Output the [x, y] coordinate of the center of the cell containing the given text.  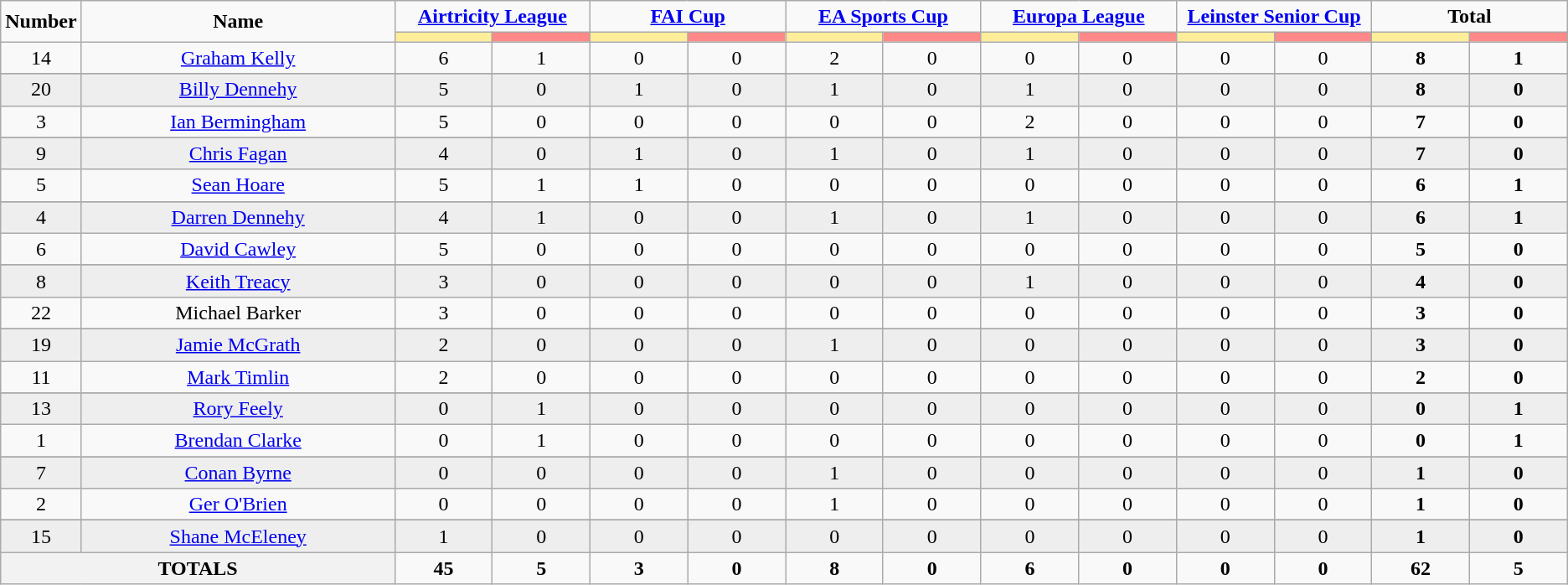
FAI Cup [689, 17]
Chris Fagan [238, 153]
Conan Byrne [238, 473]
14 [41, 58]
11 [41, 376]
Ger O'Brien [238, 505]
Billy Dennehy [238, 90]
Airtricity League [493, 17]
Jamie McGrath [238, 344]
Graham Kelly [238, 58]
20 [41, 90]
Brendan Clarke [238, 441]
9 [41, 153]
15 [41, 536]
EA Sports Cup [883, 17]
David Cawley [238, 249]
Ian Bermingham [238, 122]
Darren Dennehy [238, 217]
Michael Barker [238, 313]
Sean Hoare [238, 185]
TOTALS [198, 568]
Keith Treacy [238, 281]
62 [1421, 568]
Leinster Senior Cup [1273, 17]
13 [41, 409]
Total [1470, 17]
45 [444, 568]
Shane McEleney [238, 536]
Europa League [1079, 17]
Number [41, 22]
22 [41, 313]
19 [41, 344]
Rory Feely [238, 409]
Name [238, 22]
Mark Timlin [238, 376]
